Capture the cell that displays the provided text and extract its [X, Y] central coordinate. 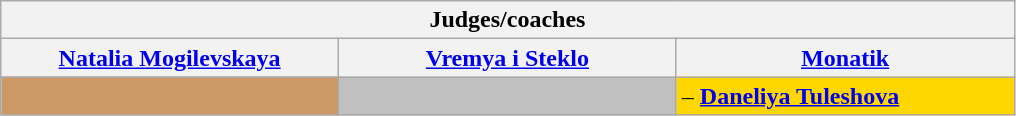
Natalia Mogilevskaya [170, 58]
Monatik [845, 58]
Vremya i Steklo [508, 58]
– Daneliya Tuleshova [845, 96]
Judges/coaches [508, 20]
